Output the [x, y] coordinate of the center of the cell containing the given text.  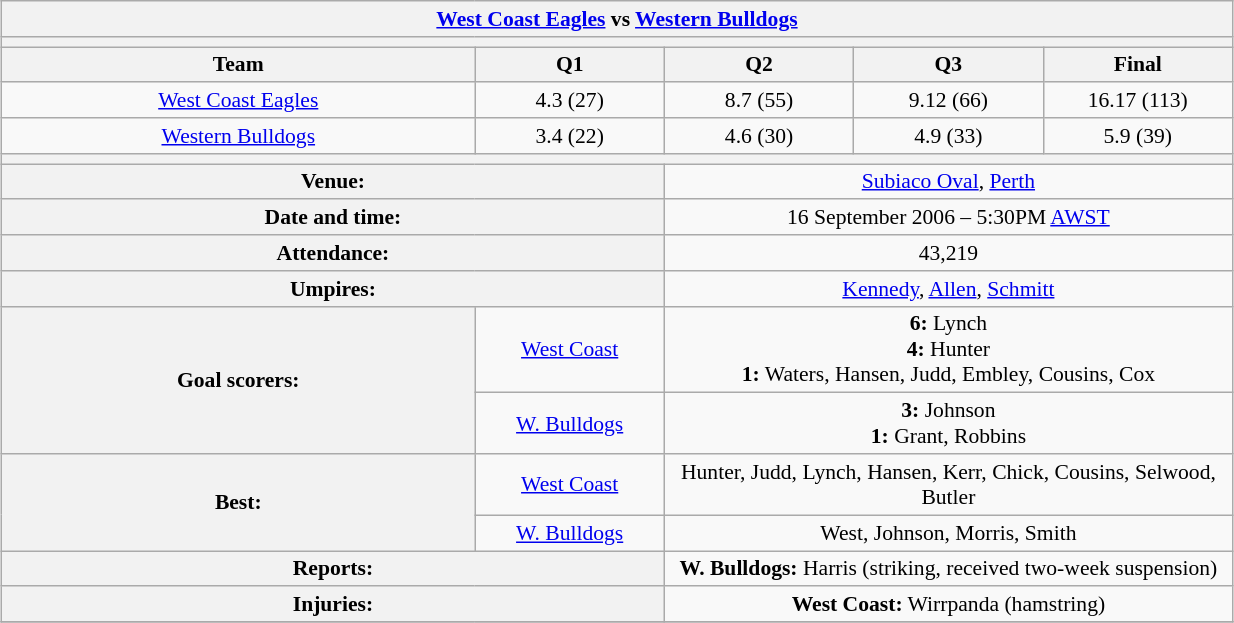
43,219 [948, 253]
4.6 (30) [758, 136]
Injuries: [334, 605]
Date and time: [334, 218]
4.3 (27) [570, 101]
West Coast Eagles [238, 101]
16 September 2006 – 5:30PM AWST [948, 218]
West Coast: Wirrpanda (hamstring) [948, 605]
16.17 (113) [1138, 101]
9.12 (66) [948, 101]
West Coast Eagles vs Western Bulldogs [618, 19]
Reports: [334, 569]
5.9 (39) [1138, 136]
Q1 [570, 65]
West, Johnson, Morris, Smith [948, 533]
Attendance: [334, 253]
Q2 [758, 65]
W. Bulldogs: Harris (striking, received two-week suspension) [948, 569]
Best: [238, 502]
3: Johnson1: Grant, Robbins [948, 424]
Goal scorers: [238, 380]
8.7 (55) [758, 101]
Western Bulldogs [238, 136]
Team [238, 65]
Kennedy, Allen, Schmitt [948, 289]
4.9 (33) [948, 136]
Final [1138, 65]
3.4 (22) [570, 136]
Umpires: [334, 289]
Subiaco Oval, Perth [948, 182]
Hunter, Judd, Lynch, Hansen, Kerr, Chick, Cousins, Selwood, Butler [948, 484]
6: Lynch4: Hunter1: Waters, Hansen, Judd, Embley, Cousins, Cox [948, 350]
Venue: [334, 182]
Q3 [948, 65]
